Find where the given text appears and provide that cell's center as (x, y) coordinate. 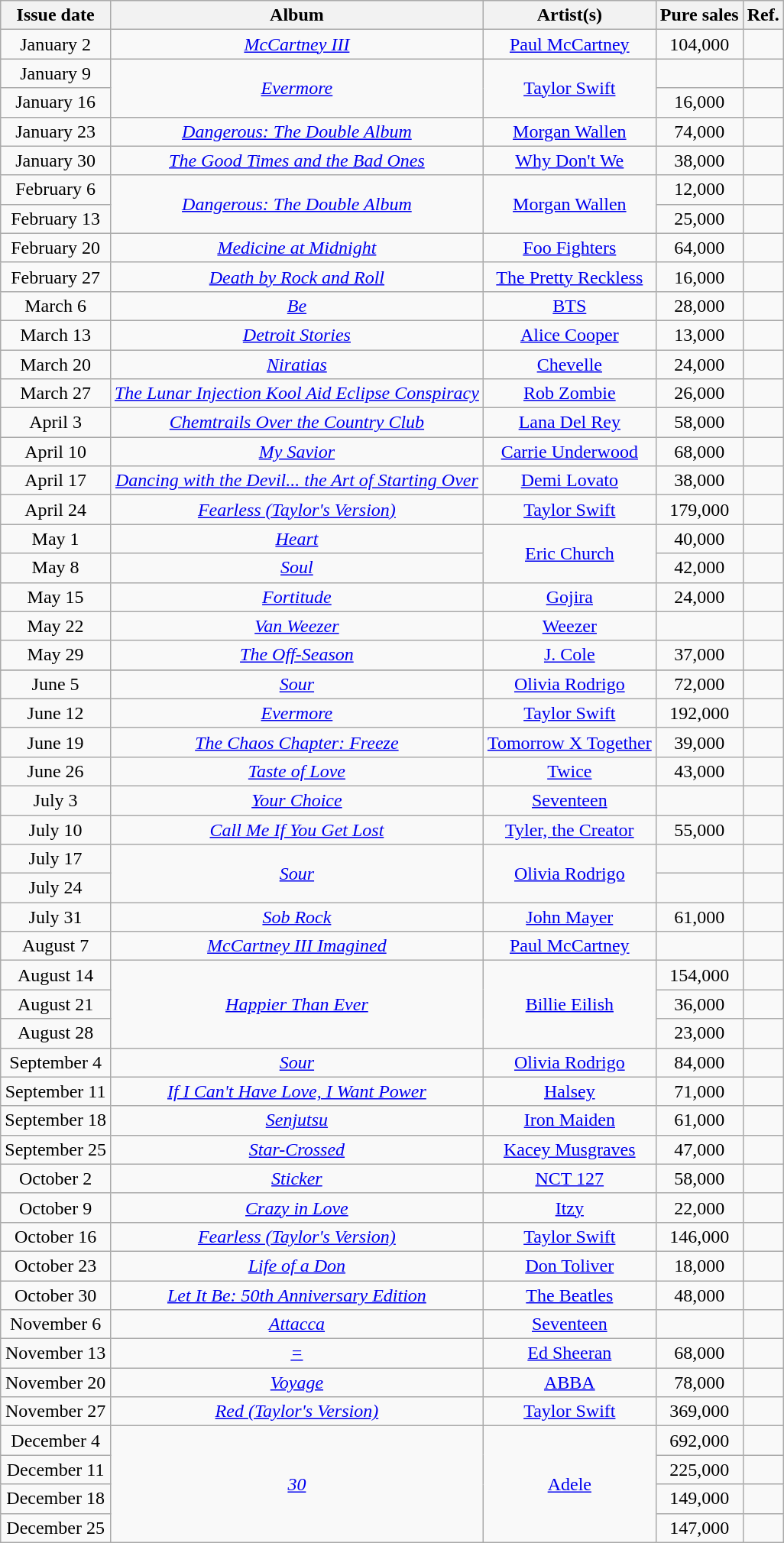
37,000 (699, 655)
Tomorrow X Together (569, 742)
October 9 (56, 1207)
December 11 (56, 1470)
The Lunar Injection Kool Aid Eclipse Conspiracy (296, 394)
Album (296, 15)
Kacey Musgraves (569, 1149)
August 7 (56, 946)
Weezer (569, 626)
Death by Rock and Roll (296, 277)
November 27 (56, 1412)
26,000 (699, 394)
February 6 (56, 190)
78,000 (699, 1383)
179,000 (699, 510)
August 28 (56, 1033)
Star-Crossed (296, 1149)
149,000 (699, 1499)
Issue date (56, 15)
Chemtrails Over the Country Club (296, 423)
June 12 (56, 713)
June 26 (56, 771)
12,000 (699, 190)
April 17 (56, 481)
June 19 (56, 742)
25,000 (699, 219)
November 13 (56, 1353)
May 8 (56, 568)
43,000 (699, 771)
13,000 (699, 335)
147,000 (699, 1528)
Itzy (569, 1207)
Gojira (569, 597)
McCartney III (296, 44)
July 24 (56, 888)
Van Weezer (296, 626)
June 5 (56, 684)
Heart (296, 539)
The Good Times and the Bad Ones (296, 160)
Dancing with the Devil... the Art of Starting Over (296, 481)
692,000 (699, 1441)
December 4 (56, 1441)
Attacca (296, 1324)
Iron Maiden (569, 1120)
Rob Zombie (569, 394)
Your Choice (296, 800)
October 2 (56, 1178)
April 3 (56, 423)
February 13 (56, 219)
48,000 (699, 1295)
39,000 (699, 742)
March 27 (56, 394)
The Off-Season (296, 655)
Chevelle (569, 365)
Medicine at Midnight (296, 248)
18,000 (699, 1266)
November 6 (56, 1324)
Artist(s) (569, 15)
Don Toliver (569, 1266)
Halsey (569, 1091)
104,000 (699, 44)
ABBA (569, 1383)
Adele (569, 1484)
Lana Del Rey (569, 423)
October 16 (56, 1237)
September 25 (56, 1149)
May 29 (56, 655)
Why Don't We (569, 160)
Let It Be: 50th Anniversary Edition (296, 1295)
84,000 (699, 1062)
July 31 (56, 917)
January 16 (56, 102)
Tyler, the Creator (569, 829)
Alice Cooper (569, 335)
36,000 (699, 1004)
Voyage (296, 1383)
Foo Fighters (569, 248)
74,000 (699, 131)
Soul (296, 568)
My Savior (296, 452)
369,000 (699, 1412)
28,000 (699, 306)
Ref. (763, 15)
The Pretty Reckless (569, 277)
September 11 (56, 1091)
February 27 (56, 277)
71,000 (699, 1091)
30 (296, 1484)
Carrie Underwood (569, 452)
Crazy in Love (296, 1207)
154,000 (699, 975)
146,000 (699, 1237)
Sob Rock (296, 917)
Billie Eilish (569, 1004)
May 22 (56, 626)
January 23 (56, 131)
Detroit Stories (296, 335)
July 3 (56, 800)
The Chaos Chapter: Freeze (296, 742)
Call Me If You Get Lost (296, 829)
October 30 (56, 1295)
Niratias (296, 365)
40,000 (699, 539)
McCartney III Imagined (296, 946)
March 20 (56, 365)
22,000 (699, 1207)
NCT 127 (569, 1178)
May 15 (56, 597)
September 18 (56, 1120)
May 1 (56, 539)
December 18 (56, 1499)
Ed Sheeran (569, 1353)
February 20 (56, 248)
72,000 (699, 684)
September 4 (56, 1062)
BTS (569, 306)
If I Can't Have Love, I Want Power (296, 1091)
Fortitude (296, 597)
Life of a Don (296, 1266)
January 9 (56, 73)
Taste of Love (296, 771)
The Beatles (569, 1295)
225,000 (699, 1470)
192,000 (699, 713)
August 21 (56, 1004)
July 17 (56, 859)
23,000 (699, 1033)
Twice (569, 771)
= (296, 1353)
August 14 (56, 975)
January 30 (56, 160)
55,000 (699, 829)
42,000 (699, 568)
December 25 (56, 1528)
January 2 (56, 44)
47,000 (699, 1149)
Happier Than Ever (296, 1004)
March 13 (56, 335)
Senjutsu (296, 1120)
April 10 (56, 452)
64,000 (699, 248)
Sticker (296, 1178)
October 23 (56, 1266)
Red (Taylor's Version) (296, 1412)
November 20 (56, 1383)
J. Cole (569, 655)
Pure sales (699, 15)
July 10 (56, 829)
Eric Church (569, 553)
March 6 (56, 306)
Be (296, 306)
Demi Lovato (569, 481)
John Mayer (569, 917)
April 24 (56, 510)
